Scan for the cell matching the given text and deliver its (X, Y) coordinate at center. 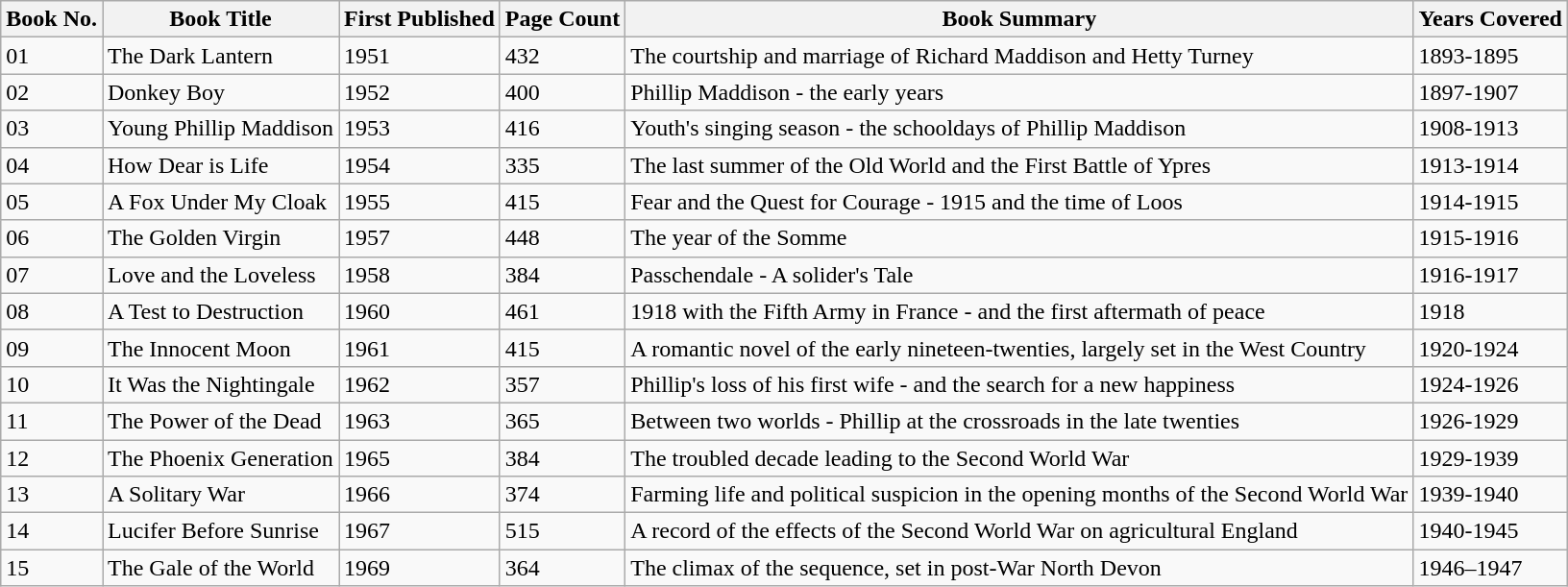
1915-1916 (1491, 238)
03 (52, 129)
Love and the Loveless (220, 275)
374 (562, 495)
1955 (420, 202)
A record of the effects of the Second World War on agricultural England (1019, 531)
1924-1926 (1491, 384)
1954 (420, 165)
1914-1915 (1491, 202)
1929-1939 (1491, 458)
1918 (1491, 311)
365 (562, 421)
1918 with the Fifth Army in France - and the first aftermath of peace (1019, 311)
The last summer of the Old World and the First Battle of Ypres (1019, 165)
Book Title (220, 19)
11 (52, 421)
First Published (420, 19)
07 (52, 275)
The Innocent Moon (220, 348)
1926-1929 (1491, 421)
Passchendale - A solider's Tale (1019, 275)
1960 (420, 311)
The Gale of the World (220, 568)
1962 (420, 384)
Phillip Maddison - the early years (1019, 92)
Between two worlds - Phillip at the crossroads in the late twenties (1019, 421)
Page Count (562, 19)
The courtship and marriage of Richard Maddison and Hetty Turney (1019, 56)
The Power of the Dead (220, 421)
06 (52, 238)
01 (52, 56)
1897-1907 (1491, 92)
04 (52, 165)
335 (562, 165)
1958 (420, 275)
1913-1914 (1491, 165)
A romantic novel of the early nineteen-twenties, largely set in the West Country (1019, 348)
1940-1945 (1491, 531)
Fear and the Quest for Courage - 1915 and the time of Loos (1019, 202)
1951 (420, 56)
Young Phillip Maddison (220, 129)
357 (562, 384)
1952 (420, 92)
A Fox Under My Cloak (220, 202)
1963 (420, 421)
364 (562, 568)
Book Summary (1019, 19)
400 (562, 92)
02 (52, 92)
461 (562, 311)
The year of the Somme (1019, 238)
Years Covered (1491, 19)
A Solitary War (220, 495)
A Test to Destruction (220, 311)
Book No. (52, 19)
15 (52, 568)
1966 (420, 495)
1969 (420, 568)
Donkey Boy (220, 92)
1953 (420, 129)
How Dear is Life (220, 165)
14 (52, 531)
The Phoenix Generation (220, 458)
1920-1924 (1491, 348)
432 (562, 56)
1916-1917 (1491, 275)
09 (52, 348)
1957 (420, 238)
The troubled decade leading to the Second World War (1019, 458)
13 (52, 495)
The Dark Lantern (220, 56)
448 (562, 238)
05 (52, 202)
416 (562, 129)
Phillip's loss of his first wife - and the search for a new happiness (1019, 384)
10 (52, 384)
1965 (420, 458)
Lucifer Before Sunrise (220, 531)
1939-1940 (1491, 495)
1946–1947 (1491, 568)
1961 (420, 348)
Youth's singing season - the schooldays of Phillip Maddison (1019, 129)
12 (52, 458)
515 (562, 531)
Farming life and political suspicion in the opening months of the Second World War (1019, 495)
1967 (420, 531)
The climax of the sequence, set in post-War North Devon (1019, 568)
1893-1895 (1491, 56)
It Was the Nightingale (220, 384)
The Golden Virgin (220, 238)
1908-1913 (1491, 129)
08 (52, 311)
